Scan for the cell matching the given text and deliver its [X, Y] coordinate at center. 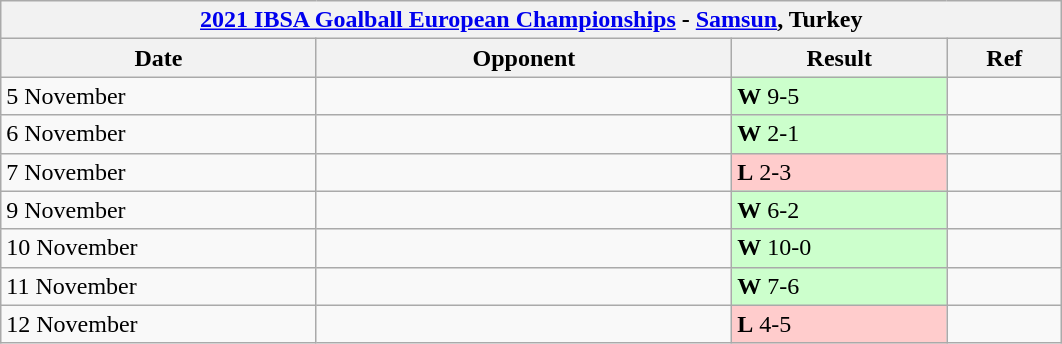
Opponent [524, 58]
12 November [158, 324]
W 9-5 [840, 96]
L 2-3 [840, 172]
Ref [1004, 58]
7 November [158, 172]
Date [158, 58]
W 7-6 [840, 286]
6 November [158, 134]
11 November [158, 286]
2021 IBSA Goalball European Championships - Samsun, Turkey [532, 20]
10 November [158, 248]
5 November [158, 96]
L 4-5 [840, 324]
9 November [158, 210]
W 6-2 [840, 210]
Result [840, 58]
W 2-1 [840, 134]
W 10-0 [840, 248]
